Return (X, Y) of the center of cell containing provided text 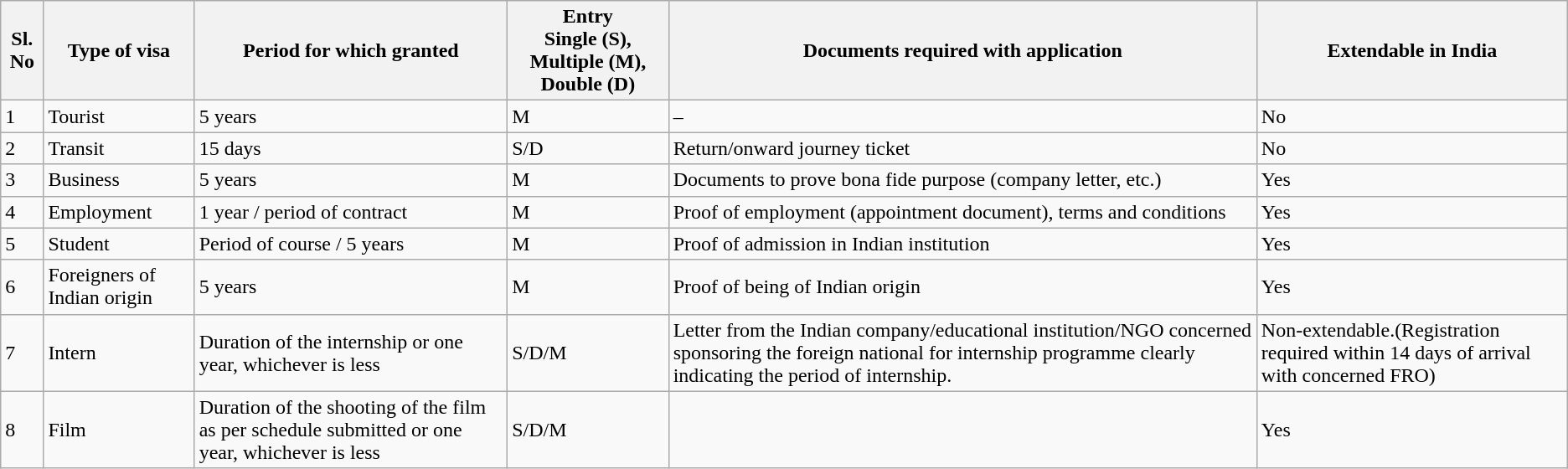
3 (22, 180)
Intern (119, 353)
Proof of employment (appointment document), terms and conditions (962, 212)
Return/onward journey ticket (962, 148)
Sl. No (22, 50)
Business (119, 180)
5 (22, 244)
Period for which granted (351, 50)
Proof of admission in Indian institution (962, 244)
15 days (351, 148)
Documents required with application (962, 50)
6 (22, 286)
Duration of the internship or one year, whichever is less (351, 353)
Transit (119, 148)
Type of visa (119, 50)
– (962, 116)
Extendable in India (1412, 50)
Duration of the shooting of the film as per schedule submitted or one year, whichever is less (351, 430)
Student (119, 244)
2 (22, 148)
Employment (119, 212)
8 (22, 430)
Film (119, 430)
Documents to prove bona fide purpose (company letter, etc.) (962, 180)
4 (22, 212)
1 year / period of contract (351, 212)
Foreigners of Indian origin (119, 286)
Proof of being of Indian origin (962, 286)
EntrySingle (S), Multiple (M), Double (D) (588, 50)
Tourist (119, 116)
7 (22, 353)
Non-extendable.(Registration required within 14 days of arrival with concerned FRO) (1412, 353)
Period of course / 5 years (351, 244)
1 (22, 116)
S/D (588, 148)
